Determine the [X, Y] coordinate at the center of the cell enclosing the given text.  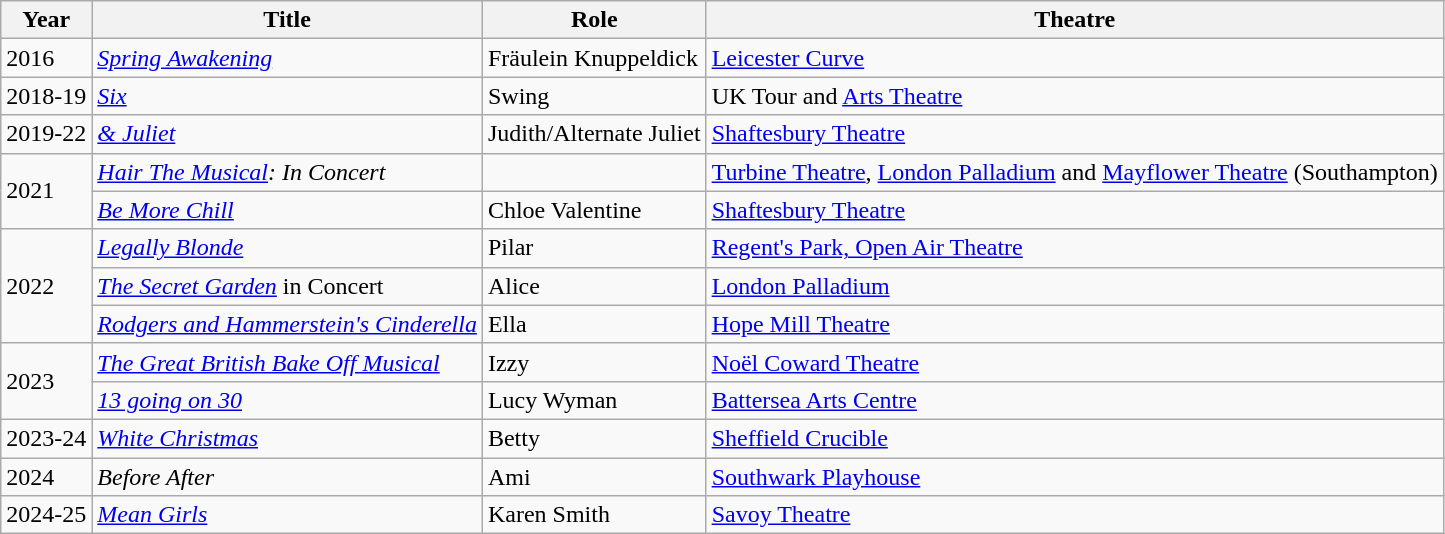
Leicester Curve [1074, 58]
2024-25 [46, 515]
Be More Chill [288, 210]
Karen Smith [594, 515]
Lucy Wyman [594, 400]
2019-22 [46, 134]
White Christmas [288, 438]
UK Tour and Arts Theatre [1074, 96]
Regent's Park, Open Air Theatre [1074, 248]
Battersea Arts Centre [1074, 400]
2016 [46, 58]
Rodgers and Hammerstein's Cinderella [288, 324]
Southwark Playhouse [1074, 477]
2021 [46, 191]
Savoy Theatre [1074, 515]
Mean Girls [288, 515]
Six [288, 96]
2023 [46, 381]
Sheffield Crucible [1074, 438]
Swing [594, 96]
2024 [46, 477]
Izzy [594, 362]
Chloe Valentine [594, 210]
13 going on 30 [288, 400]
Noël Coward Theatre [1074, 362]
Role [594, 20]
Hope Mill Theatre [1074, 324]
Betty [594, 438]
2022 [46, 286]
Year [46, 20]
& Juliet [288, 134]
Before After [288, 477]
2018-19 [46, 96]
Fräulein Knuppeldick [594, 58]
Ella [594, 324]
The Secret Garden in Concert [288, 286]
Spring Awakening [288, 58]
Pilar [594, 248]
Theatre [1074, 20]
Ami [594, 477]
Hair The Musical: In Concert [288, 172]
Alice [594, 286]
The Great British Bake Off Musical [288, 362]
Judith/Alternate Juliet [594, 134]
Turbine Theatre, London Palladium and Mayflower Theatre (Southampton) [1074, 172]
London Palladium [1074, 286]
Legally Blonde [288, 248]
2023-24 [46, 438]
Title [288, 20]
